Pinpoint the cell where the given text exists, returning its [X, Y] midpoint coordinate. 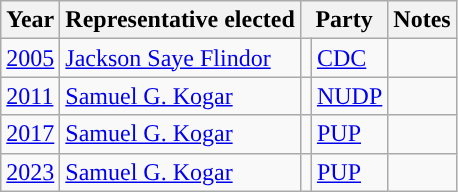
2011 [30, 96]
Notes [422, 20]
NUDP [349, 96]
Jackson Saye Flindor [180, 58]
2023 [30, 172]
2005 [30, 58]
Representative elected [180, 20]
2017 [30, 134]
Year [30, 20]
CDC [349, 58]
Party [344, 20]
